Capture the cell that displays the provided text and extract its (X, Y) central coordinate. 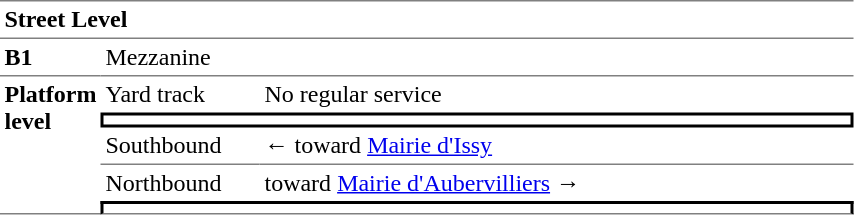
Mezzanine (478, 58)
Northbound (180, 183)
toward Mairie d'Aubervilliers → (557, 183)
Street Level (427, 20)
Platform level (50, 145)
No regular service (557, 94)
← toward Mairie d'Issy (557, 147)
B1 (50, 58)
Southbound (180, 147)
Yard track (180, 94)
